Provide the [X, Y] coordinate of the cell's center where the given text is located.  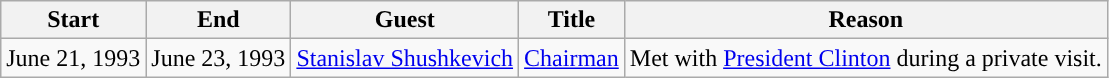
Reason [866, 20]
Chairman [572, 58]
Met with President Clinton during a private visit. [866, 58]
End [218, 20]
Stanislav Shushkevich [405, 58]
Guest [405, 20]
Title [572, 20]
June 21, 1993 [74, 58]
June 23, 1993 [218, 58]
Start [74, 20]
